Provide the [X, Y] coordinate of the cell's center where the given text is located.  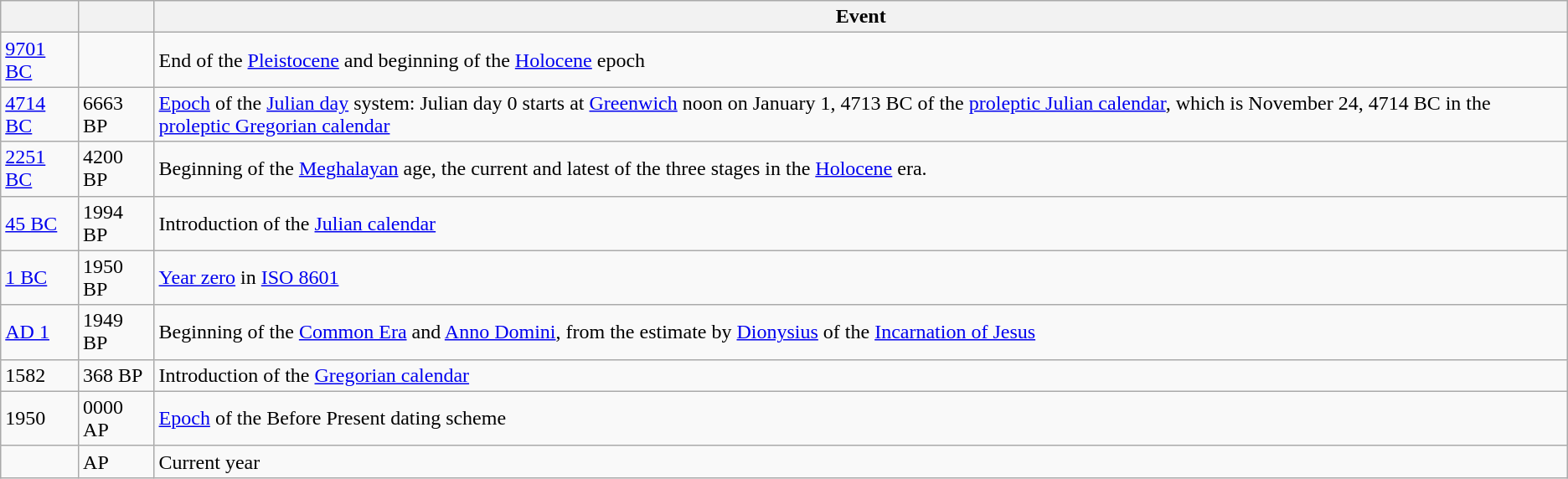
End of the Pleistocene and beginning of the Holocene epoch [861, 60]
1582 [40, 375]
368 BP [116, 375]
Current year [861, 461]
Introduction of the Gregorian calendar [861, 375]
Year zero in ISO 8601 [861, 278]
Event [861, 17]
0000 AP [116, 419]
9701 BC [40, 60]
AD 1 [40, 332]
Beginning of the Common Era and Anno Domini, from the estimate by Dionysius of the Incarnation of Jesus [861, 332]
2251 BC [40, 169]
Introduction of the Julian calendar [861, 223]
1950 BP [116, 278]
6663 BP [116, 114]
AP [116, 461]
Epoch of the Before Present dating scheme [861, 419]
1 BC [40, 278]
4200 BP [116, 169]
45 BC [40, 223]
1950 [40, 419]
1994 BP [116, 223]
Beginning of the Meghalayan age, the current and latest of the three stages in the Holocene era. [861, 169]
1949 BP [116, 332]
4714 BC [40, 114]
